Extract the [X, Y] coordinate from the center of the cell holding the provided text.  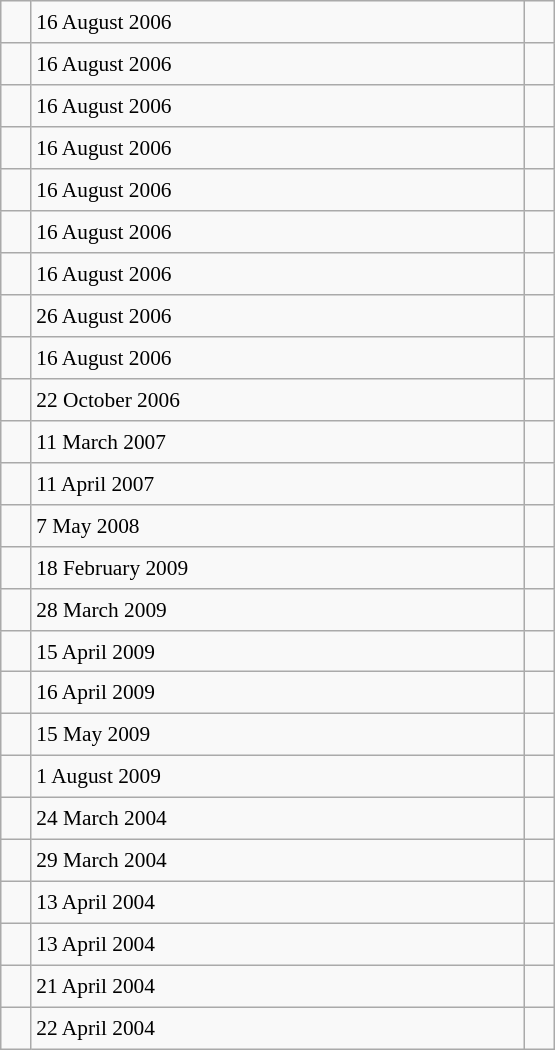
26 August 2006 [278, 316]
15 April 2009 [278, 651]
18 February 2009 [278, 567]
11 April 2007 [278, 483]
24 March 2004 [278, 819]
29 March 2004 [278, 861]
11 March 2007 [278, 441]
21 April 2004 [278, 986]
28 March 2009 [278, 609]
22 October 2006 [278, 399]
22 April 2004 [278, 1028]
16 April 2009 [278, 693]
1 August 2009 [278, 777]
7 May 2008 [278, 525]
15 May 2009 [278, 735]
